Locate the cell with the specified text and output its [X, Y] center coordinate. 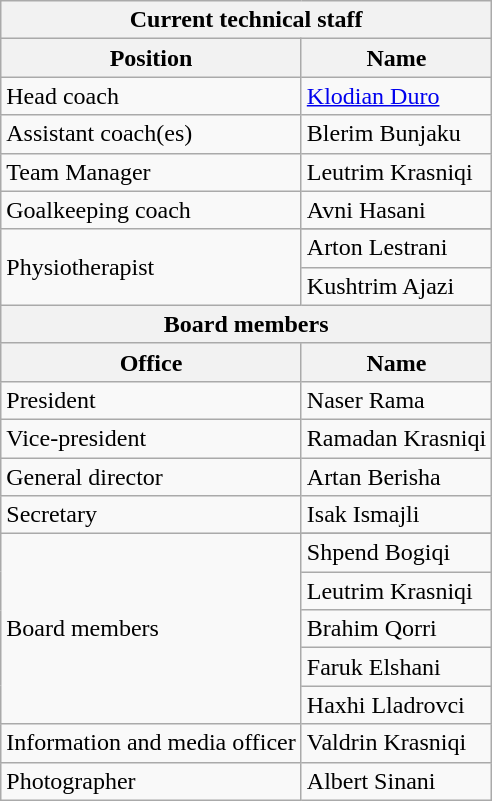
Valdrin Krasniqi [396, 743]
Arton Lestrani [396, 248]
Vice-president [152, 438]
Artan Berisha [396, 477]
Photographer [152, 781]
Position [152, 58]
Klodian Duro [396, 96]
Kushtrim Ajazi [396, 286]
Ramadan Krasniqi [396, 438]
Secretary [152, 515]
Isak Ismajli [396, 515]
Avni Hasani [396, 210]
Goalkeeping coach [152, 210]
President [152, 400]
Naser Rama [396, 400]
Faruk Elshani [396, 667]
Information and media officer [152, 743]
Assistant coach(es) [152, 134]
Haxhi Lladrovci [396, 705]
Albert Sinani [396, 781]
Head coach [152, 96]
Blerim Bunjaku [396, 134]
Physiotherapist [152, 267]
Shpend Bogiqi [396, 553]
Current technical staff [246, 20]
Brahim Qorri [396, 629]
Office [152, 362]
Team Manager [152, 172]
General director [152, 477]
